Return the (x, y) coordinate for the center point of the cell that contains the specified text.  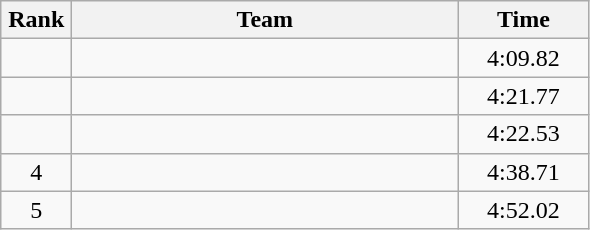
4:52.02 (524, 210)
4:38.71 (524, 172)
4:21.77 (524, 96)
Rank (36, 20)
Time (524, 20)
4:09.82 (524, 58)
4:22.53 (524, 134)
4 (36, 172)
Team (265, 20)
5 (36, 210)
